Return the [X, Y] coordinate for the center point of the cell that contains the specified text.  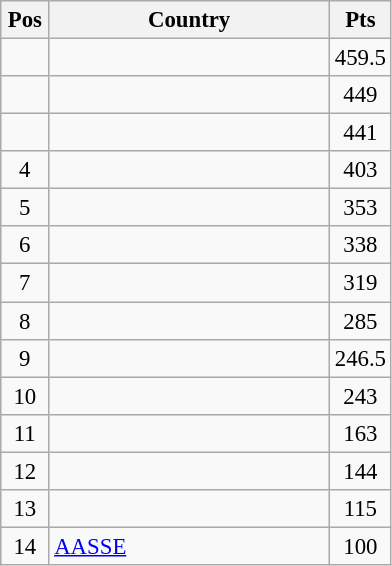
6 [25, 245]
338 [360, 245]
144 [360, 471]
8 [25, 321]
243 [360, 396]
100 [360, 546]
353 [360, 208]
7 [25, 283]
11 [25, 433]
459.5 [360, 58]
403 [360, 170]
4 [25, 170]
163 [360, 433]
AASSE [190, 546]
246.5 [360, 358]
Pos [25, 20]
Country [190, 20]
10 [25, 396]
441 [360, 133]
285 [360, 321]
Pts [360, 20]
13 [25, 509]
115 [360, 509]
5 [25, 208]
12 [25, 471]
319 [360, 283]
9 [25, 358]
14 [25, 546]
449 [360, 95]
